Capture the cell that displays the provided text and extract its [X, Y] central coordinate. 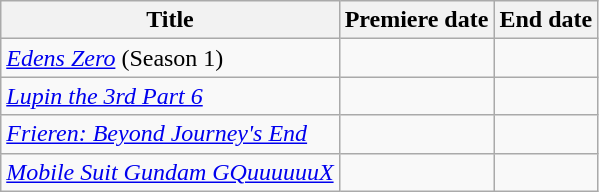
End date [546, 20]
Title [170, 20]
Mobile Suit Gundam GQuuuuuuX [170, 172]
Frieren: Beyond Journey's End [170, 134]
Edens Zero (Season 1) [170, 58]
Lupin the 3rd Part 6 [170, 96]
Premiere date [416, 20]
